Detect which cell encompasses the target text, then output its [x, y] center coordinate. 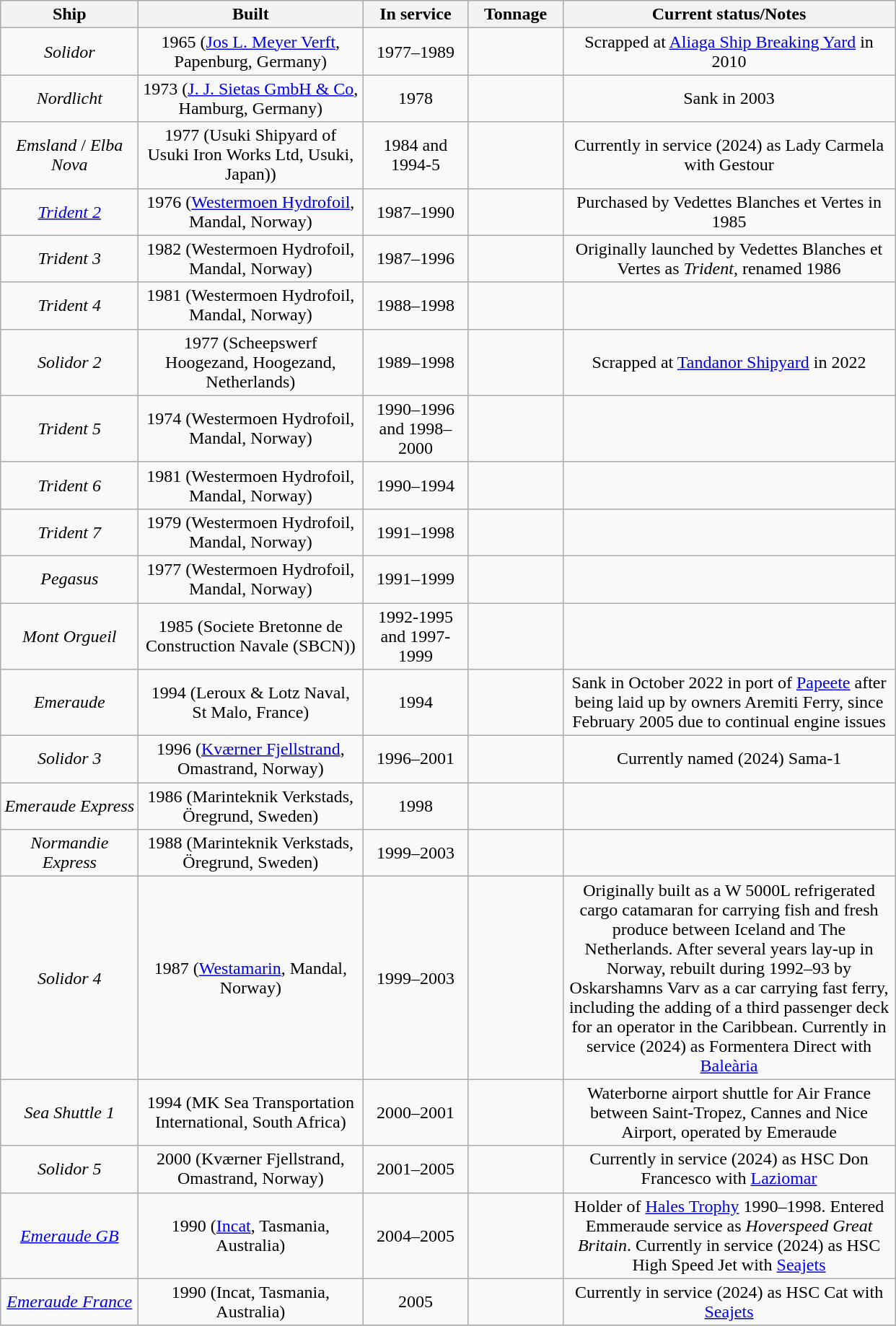
1974 (Westermoen Hydrofoil, Mandal, Norway) [251, 429]
1979 (Westermoen Hydrofoil, Mandal, Norway) [251, 532]
1977 (Westermoen Hydrofoil, Mandal, Norway) [251, 579]
Scrapped at Aliaga Ship Breaking Yard in 2010 [729, 52]
1994 [416, 703]
Tonnage [515, 14]
1985 (Societe Bretonne de Construction Navale (SBCN)) [251, 636]
1973 (J. J. Sietas GmbH & Co, Hamburg, Germany) [251, 98]
Originally launched by Vedettes Blanches et Vertes as Trident, renamed 1986 [729, 258]
2001–2005 [416, 1169]
2005 [416, 1301]
1977 (Usuki Shipyard of Usuki Iron Works Ltd, Usuki, Japan)) [251, 155]
Currently in service (2024) as Lady Carmela with Gestour [729, 155]
Purchased by Vedettes Blanches et Vertes in 1985 [729, 212]
1991–1998 [416, 532]
Trident 6 [69, 485]
1965 (Jos L. Meyer Verft, Papenburg, Germany) [251, 52]
Trident 3 [69, 258]
1990–1996 and 1998–2000 [416, 429]
Current status/Notes [729, 14]
Solidor 3 [69, 759]
Scrapped at Tandanor Shipyard in 2022 [729, 362]
In service [416, 14]
1994 (Leroux & Lotz Naval, St Malo, France) [251, 703]
Trident 5 [69, 429]
1978 [416, 98]
Trident 7 [69, 532]
2004–2005 [416, 1235]
1987 (Westamarin, Mandal, Norway) [251, 978]
1988–1998 [416, 306]
Emsland / Elba Nova [69, 155]
Emeraude Express [69, 807]
1987–1990 [416, 212]
Ship [69, 14]
1986 (Marinteknik Verkstads, Öregrund, Sweden) [251, 807]
Pegasus [69, 579]
Waterborne airport shuttle for Air France between Saint-Tropez, Cannes and Nice Airport, operated by Emeraude [729, 1112]
1998 [416, 807]
Emeraude [69, 703]
Currently in service (2024) as HSC Don Francesco with Laziomar [729, 1169]
1989–1998 [416, 362]
Currently in service (2024) as HSC Cat with Seajets [729, 1301]
Nordlicht [69, 98]
Mont Orgueil [69, 636]
Sea Shuttle 1 [69, 1112]
1991–1999 [416, 579]
1990–1994 [416, 485]
Built [251, 14]
2000 (Kværner Fjellstrand, Omastrand, Norway) [251, 1169]
1992-1995 and 1997-1999 [416, 636]
1994 (MK Sea Transportation International, South Africa) [251, 1112]
1982 (Westermoen Hydrofoil, Mandal, Norway) [251, 258]
Solidor 2 [69, 362]
1988 (Marinteknik Verkstads, Öregrund, Sweden) [251, 853]
2000–2001 [416, 1112]
Solidor 4 [69, 978]
Solidor 5 [69, 1169]
1977–1989 [416, 52]
Trident 4 [69, 306]
Emeraude France [69, 1301]
1996–2001 [416, 759]
Currently named (2024) Sama-1 [729, 759]
1977 (Scheepswerf Hoogezand, Hoogezand, Netherlands) [251, 362]
1987–1996 [416, 258]
Sank in October 2022 in port of Papeete after being laid up by owners Aremiti Ferry, since February 2005 due to continual engine issues [729, 703]
Trident 2 [69, 212]
1984 and 1994-5 [416, 155]
Emeraude GB [69, 1235]
1976 (Westermoen Hydrofoil, Mandal, Norway) [251, 212]
1996 (Kværner Fjellstrand, Omastrand, Norway) [251, 759]
Solidor [69, 52]
Sank in 2003 [729, 98]
Normandie Express [69, 853]
